Determine the (X, Y) coordinate at the center of the cell enclosing the given text.  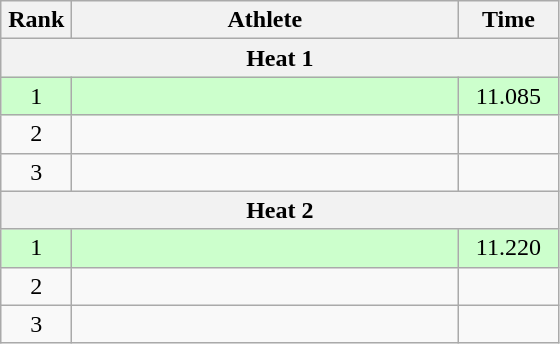
11.085 (508, 96)
Heat 1 (280, 58)
Time (508, 20)
11.220 (508, 248)
Rank (36, 20)
Athlete (265, 20)
Heat 2 (280, 210)
